Return (x, y) of the center of cell containing provided text 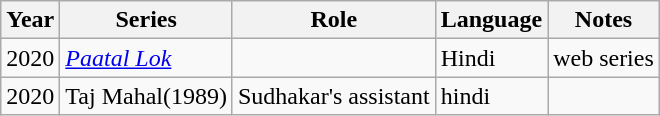
web series (604, 58)
Paatal Lok (146, 58)
Language (491, 20)
Role (334, 20)
Year (30, 20)
Hindi (491, 58)
Sudhakar's assistant (334, 96)
Series (146, 20)
hindi (491, 96)
Notes (604, 20)
Taj Mahal(1989) (146, 96)
